Identify which cell holds the provided text, then report its [x, y] central coordinate. 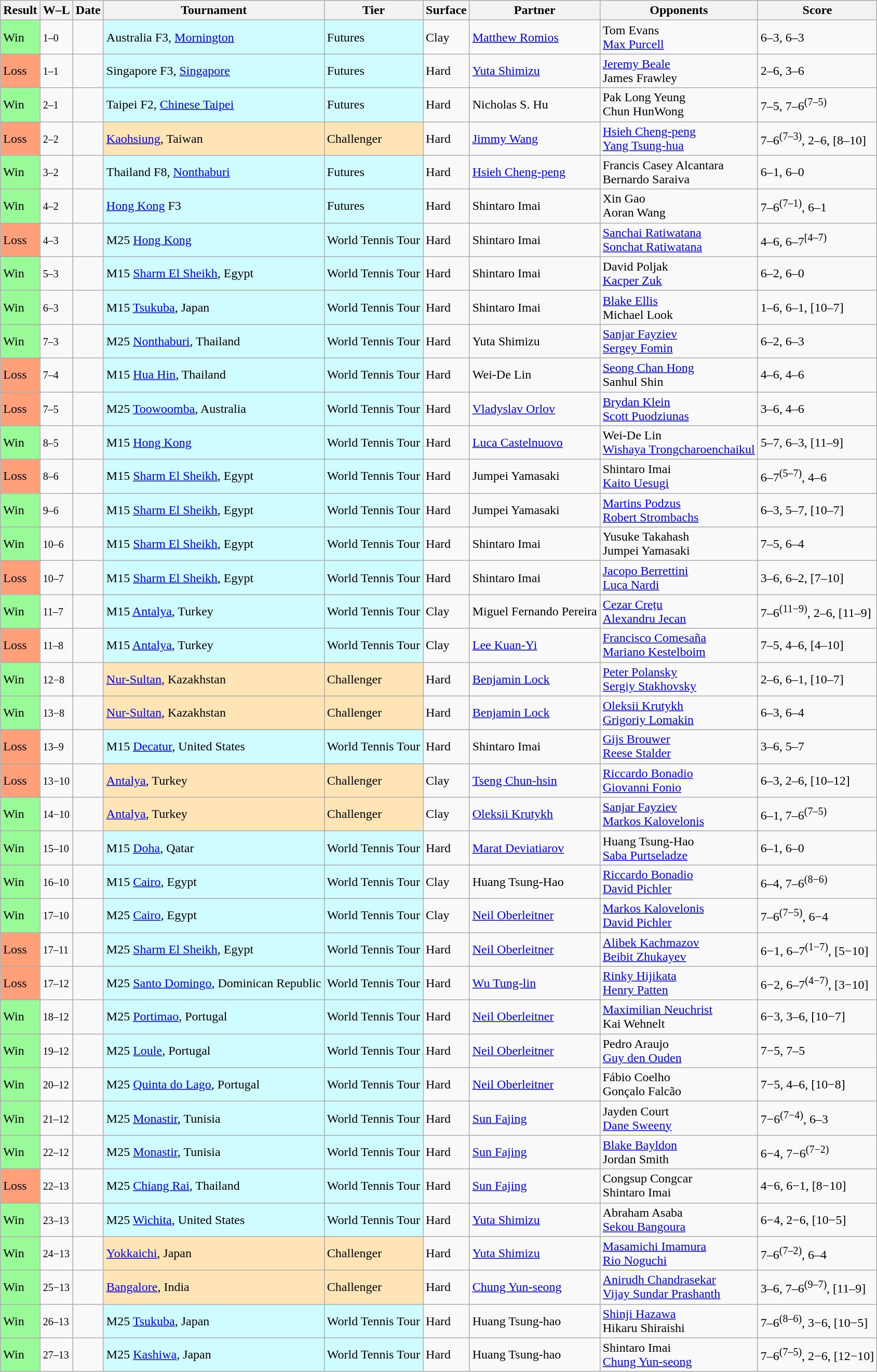
3–6, 5–7 [817, 747]
Sanjar Fayziev Sergey Fomin [679, 341]
8–6 [56, 477]
7–6(11−9), 2–6, [11–9] [817, 612]
6−1, 6–7(1−7), [5−10] [817, 949]
Rinky Hijikata Henry Patten [679, 984]
Hsieh Cheng-peng Yang Tsung-hua [679, 138]
4–6, 4–6 [817, 375]
6–2, 6–3 [817, 341]
17–11 [56, 949]
M25 Nonthaburi, Thailand [214, 341]
M25 Quinta do Lago, Portugal [214, 1084]
7–5, 6–4 [817, 544]
7–4 [56, 375]
Oleksii Krutykh [535, 814]
10–6 [56, 544]
Oleksii Krutykh Grigoriy Lomakin [679, 712]
M25 Santo Domingo, Dominican Republic [214, 984]
11–7 [56, 612]
7–5 [56, 408]
Wei-De Lin [535, 375]
Abraham Asaba Sekou Bangoura [679, 1219]
13−8 [56, 712]
Wu Tung-lin [535, 984]
Brydan Klein Scott Puodziunas [679, 408]
Vladyslav Orlov [535, 408]
Opponents [679, 10]
2–6, 3–6 [817, 71]
7−6(7−4), 6–3 [817, 1119]
17–10 [56, 915]
M25 Portimao, Portugal [214, 1017]
7–6(7–1), 6–1 [817, 206]
Tournament [214, 10]
M15 Doha, Qatar [214, 848]
Pedro Araujo Guy den Ouden [679, 1051]
Sanjar Fayziev Markos Kalovelonis [679, 814]
M15 Cairo, Egypt [214, 882]
Jimmy Wang [535, 138]
M25 Hong Kong [214, 240]
M15 Hua Hin, Thailand [214, 375]
M25 Cairo, Egypt [214, 915]
Xin Gao Aoran Wang [679, 206]
1–6, 6–1, [10–7] [817, 307]
Blake Bayldon Jordan Smith [679, 1152]
Tier [373, 10]
Tom Evans Max Purcell [679, 37]
7–6(7−5), 6−4 [817, 915]
21–12 [56, 1119]
Shinji Hazawa Hikaru Shiraishi [679, 1321]
Matthew Romios [535, 37]
Sanchai Ratiwatana Sonchat Ratiwatana [679, 240]
18–12 [56, 1017]
1–0 [56, 37]
17–12 [56, 984]
11–8 [56, 645]
13–9 [56, 747]
3–6, 4–6 [817, 408]
Result [20, 10]
3–6, 7–6(9–7), [11–9] [817, 1287]
22–13 [56, 1186]
Score [817, 10]
6–3, 6–4 [817, 712]
6–3 [56, 307]
13−10 [56, 780]
8–5 [56, 442]
Anirudh Chandrasekar Vijay Sundar Prashanth [679, 1287]
23–13 [56, 1219]
Huang Tsung-Hao [535, 882]
19–12 [56, 1051]
7–6(8–6), 3−6, [10−5] [817, 1321]
14−10 [56, 814]
6–2, 6–0 [817, 273]
6−4, 7−6(7−2) [817, 1152]
6–3, 6–3 [817, 37]
6−2, 6–7(4−7), [3−10] [817, 984]
M15 Tsukuba, Japan [214, 307]
Yusuke Takahash Jumpei Yamasaki [679, 544]
Singapore F3, Singapore [214, 71]
7–3 [56, 341]
6–3, 5–7, [10–7] [817, 510]
7–5, 4–6, [4–10] [817, 645]
4–6, 6–7[4–7) [817, 240]
10–7 [56, 577]
Bangalore, India [214, 1287]
6–3, 2–6, [10–12] [817, 780]
25−13 [56, 1287]
M25 Toowoomba, Australia [214, 408]
Shintaro Imai Chung Yun-seong [679, 1354]
Hong Kong F3 [214, 206]
Martins Podzus Robert Strombachs [679, 510]
3–2 [56, 172]
6−4, 2−6, [10−5] [817, 1219]
Wei-De Lin Wishaya Trongcharoenchaikul [679, 442]
M25 Kashiwa, Japan [214, 1354]
3–6, 6–2, [7–10] [817, 577]
Maximilian Neuchrist Kai Wehnelt [679, 1017]
1–1 [56, 71]
7−5, 7–5 [817, 1051]
6–4, 7–6(8−6) [817, 882]
Jayden Court Dane Sweeny [679, 1119]
Partner [535, 10]
Luca Castelnuovo [535, 442]
Thailand F8, Nonthaburi [214, 172]
Seong Chan Hong Sanhul Shin [679, 375]
David Poljak Kacper Zuk [679, 273]
M25 Wichita, United States [214, 1219]
Yokkaichi, Japan [214, 1254]
26–13 [56, 1321]
Gijs Brouwer Reese Stalder [679, 747]
6−3, 3–6, [10−7] [817, 1017]
Marat Deviatiarov [535, 848]
Peter Polansky Sergiy Stakhovsky [679, 679]
M25 Sharm El Sheikh, Egypt [214, 949]
7−5, 4–6, [10−8] [817, 1084]
2–2 [56, 138]
24−13 [56, 1254]
Congsup Congcar Shintaro Imai [679, 1186]
Miguel Fernando Pereira [535, 612]
Jeremy Beale James Frawley [679, 71]
Francisco Comesaña Mariano Kestelboim [679, 645]
9–6 [56, 510]
Cezar Crețu Alexandru Jecan [679, 612]
7–6(7–2), 6–4 [817, 1254]
W–L [56, 10]
Masamichi Imamura Rio Noguchi [679, 1254]
2–6, 6–1, [10–7] [817, 679]
15–10 [56, 848]
Shintaro Imai Kaito Uesugi [679, 477]
Surface [447, 10]
20–12 [56, 1084]
Chung Yun-seong [535, 1287]
Markos Kalovelonis David Pichler [679, 915]
7–5, 7–6(7–5) [817, 105]
6–7(5–7), 4–6 [817, 477]
Date [88, 10]
7–6(7–5), 2−6, [12−10] [817, 1354]
Pak Long Yeung Chun HunWong [679, 105]
4–2 [56, 206]
Alibek Kachmazov Beibit Zhukayev [679, 949]
Riccardo Bonadio David Pichler [679, 882]
Lee Kuan-Yi [535, 645]
M25 Tsukuba, Japan [214, 1321]
Riccardo Bonadio Giovanni Fonio [679, 780]
Taipei F2, Chinese Taipei [214, 105]
22–12 [56, 1152]
6–1, 7–6(7–5) [817, 814]
5–3 [56, 273]
2–1 [56, 105]
Huang Tsung-Hao Saba Purtseladze [679, 848]
Kaohsiung, Taiwan [214, 138]
Francis Casey Alcantara Bernardo Saraiva [679, 172]
4–3 [56, 240]
M25 Chiang Rai, Thailand [214, 1186]
Jacopo Berrettini Luca Nardi [679, 577]
27–13 [56, 1354]
M15 Hong Kong [214, 442]
Hsieh Cheng-peng [535, 172]
Australia F3, Mornington [214, 37]
M15 Decatur, United States [214, 747]
12−8 [56, 679]
5–7, 6–3, [11–9] [817, 442]
4−6, 6−1, [8−10] [817, 1186]
7–6(7–3), 2–6, [8–10] [817, 138]
Fábio Coelho Gonçalo Falcão [679, 1084]
Tseng Chun-hsin [535, 780]
Blake Ellis Michael Look [679, 307]
M25 Loule, Portugal [214, 1051]
Nicholas S. Hu [535, 105]
16–10 [56, 882]
